Identify which cell holds the provided text, then report its (X, Y) central coordinate. 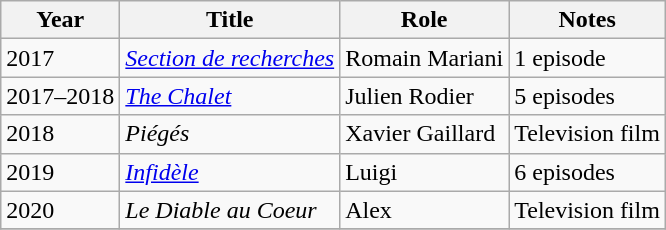
2019 (60, 172)
2017 (60, 58)
2018 (60, 134)
Alex (424, 210)
Le Diable au Coeur (230, 210)
Infidèle (230, 172)
The Chalet (230, 96)
5 episodes (588, 96)
Title (230, 20)
Julien Rodier (424, 96)
Xavier Gaillard (424, 134)
Section de recherches (230, 58)
Piégés (230, 134)
2017–2018 (60, 96)
Notes (588, 20)
2020 (60, 210)
Year (60, 20)
Romain Mariani (424, 58)
Role (424, 20)
1 episode (588, 58)
6 episodes (588, 172)
Luigi (424, 172)
